Scan for the cell matching the given text and deliver its (X, Y) coordinate at center. 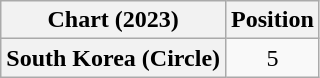
Position (273, 20)
5 (273, 58)
South Korea (Circle) (114, 58)
Chart (2023) (114, 20)
